Detect which cell encompasses the target text, then output its (X, Y) center coordinate. 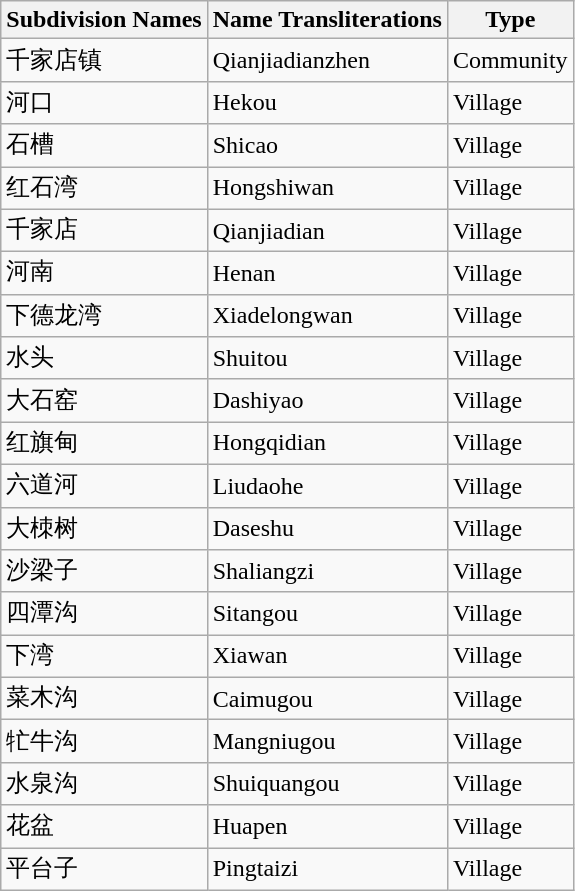
Dashiyao (327, 400)
Type (510, 20)
Xiawan (327, 656)
Shuiquangou (327, 784)
Xiadelongwan (327, 316)
Caimugou (327, 698)
四潭沟 (104, 614)
水头 (104, 358)
Hongqidian (327, 444)
Liudaohe (327, 486)
Name Transliterations (327, 20)
Henan (327, 274)
大石窑 (104, 400)
大栜树 (104, 528)
Qianjiadianzhen (327, 60)
Pingtaizi (327, 870)
下湾 (104, 656)
红石湾 (104, 188)
Subdivision Names (104, 20)
Shicao (327, 146)
Mangniugou (327, 742)
千家店镇 (104, 60)
Qianjiadian (327, 230)
Hekou (327, 102)
Community (510, 60)
沙梁子 (104, 572)
Huapen (327, 826)
菜木沟 (104, 698)
六道河 (104, 486)
牤牛沟 (104, 742)
水泉沟 (104, 784)
Sitangou (327, 614)
千家店 (104, 230)
Shaliangzi (327, 572)
河南 (104, 274)
花盆 (104, 826)
下德龙湾 (104, 316)
石槽 (104, 146)
河口 (104, 102)
Shuitou (327, 358)
Daseshu (327, 528)
红旗甸 (104, 444)
Hongshiwan (327, 188)
平台子 (104, 870)
